Return (X, Y) of the center of cell containing provided text 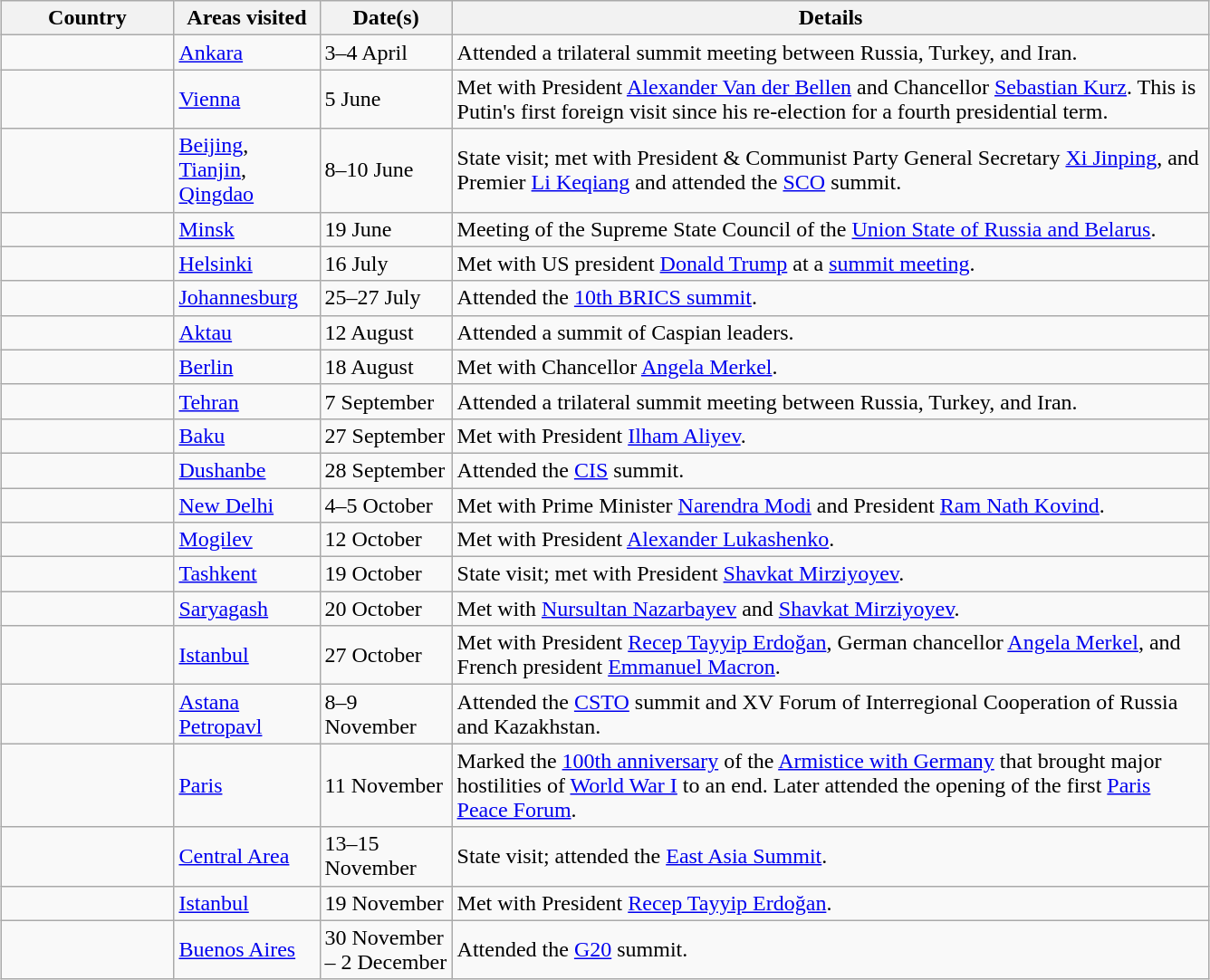
Astana Petropavl (246, 714)
12 October (386, 540)
Met with President Ilham Aliyev. (831, 436)
Beijing, Tianjin, Qingdao (246, 170)
State visit; attended the East Asia Summit. (831, 857)
27 September (386, 436)
Baku (246, 436)
Aktau (246, 332)
Buenos Aires (246, 949)
State visit; met with President & Communist Party General Secretary Xi Jinping, and Premier Li Keqiang and attended the SCO summit. (831, 170)
16 July (386, 264)
12 August (386, 332)
Attended a summit of Caspian leaders. (831, 332)
Met with President Recep Tayyip Erdoğan, German chancellor Angela Merkel, and French president Emmanuel Macron. (831, 656)
Attended the CSTO summit and XV Forum of Interregional Cooperation of Russia and Kazakhstan. (831, 714)
Saryagash (246, 609)
25–27 July (386, 298)
18 August (386, 367)
8–10 June (386, 170)
19 November (386, 903)
20 October (386, 609)
19 October (386, 574)
Attended the G20 summit. (831, 949)
Met with Chancellor Angela Merkel. (831, 367)
Areas visited (246, 18)
Ankara (246, 53)
State visit; met with President Shavkat Mirziyoyev. (831, 574)
8–9 November (386, 714)
30 November – 2 December (386, 949)
13–15 November (386, 857)
Tashkent (246, 574)
New Delhi (246, 504)
Date(s) (386, 18)
5 June (386, 100)
Details (831, 18)
19 June (386, 229)
Dushanbe (246, 470)
Met with President Recep Tayyip Erdoğan. (831, 903)
Met with Prime Minister Narendra Modi and President Ram Nath Kovind. (831, 504)
Attended the CIS summit. (831, 470)
27 October (386, 656)
Berlin (246, 367)
Helsinki (246, 264)
Central Area (246, 857)
4–5 October (386, 504)
Minsk (246, 229)
Meeting of the Supreme State Council of the Union State of Russia and Belarus. (831, 229)
Tehran (246, 401)
28 September (386, 470)
11 November (386, 785)
Met with President Alexander Lukashenko. (831, 540)
Mogilev (246, 540)
Johannesburg (246, 298)
3–4 April (386, 53)
Country (87, 18)
Attended the 10th BRICS summit. (831, 298)
Met with US president Donald Trump at a summit meeting. (831, 264)
7 September (386, 401)
Met with Nursultan Nazarbayev and Shavkat Mirziyoyev. (831, 609)
Paris (246, 785)
Vienna (246, 100)
